Locate the cell with the specified text and output its [x, y] center coordinate. 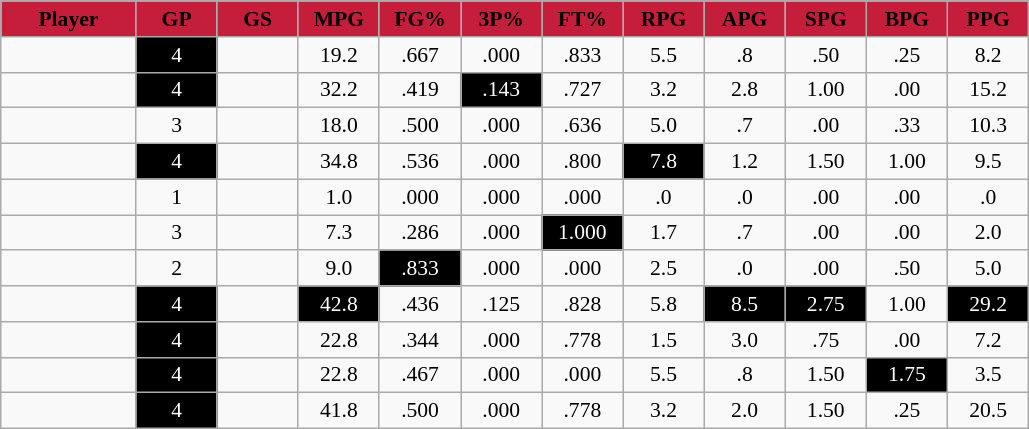
2.75 [826, 304]
APG [744, 19]
9.5 [988, 162]
7.3 [338, 233]
18.0 [338, 126]
.536 [420, 162]
19.2 [338, 55]
2.8 [744, 90]
.143 [502, 90]
3.5 [988, 375]
GP [176, 19]
.75 [826, 340]
42.8 [338, 304]
.286 [420, 233]
3.0 [744, 340]
8.2 [988, 55]
.33 [906, 126]
.436 [420, 304]
1.2 [744, 162]
SPG [826, 19]
7.2 [988, 340]
RPG [664, 19]
.344 [420, 340]
BPG [906, 19]
1 [176, 197]
1.5 [664, 340]
20.5 [988, 411]
34.8 [338, 162]
.828 [582, 304]
.467 [420, 375]
3P% [502, 19]
.636 [582, 126]
1.0 [338, 197]
10.3 [988, 126]
5.8 [664, 304]
7.8 [664, 162]
32.2 [338, 90]
.125 [502, 304]
29.2 [988, 304]
8.5 [744, 304]
15.2 [988, 90]
.800 [582, 162]
FG% [420, 19]
.667 [420, 55]
MPG [338, 19]
41.8 [338, 411]
1.75 [906, 375]
1.000 [582, 233]
FT% [582, 19]
GS [258, 19]
.419 [420, 90]
.727 [582, 90]
1.7 [664, 233]
9.0 [338, 269]
2.5 [664, 269]
PPG [988, 19]
Player [68, 19]
2 [176, 269]
